Identify which cell holds the provided text, then report its (X, Y) central coordinate. 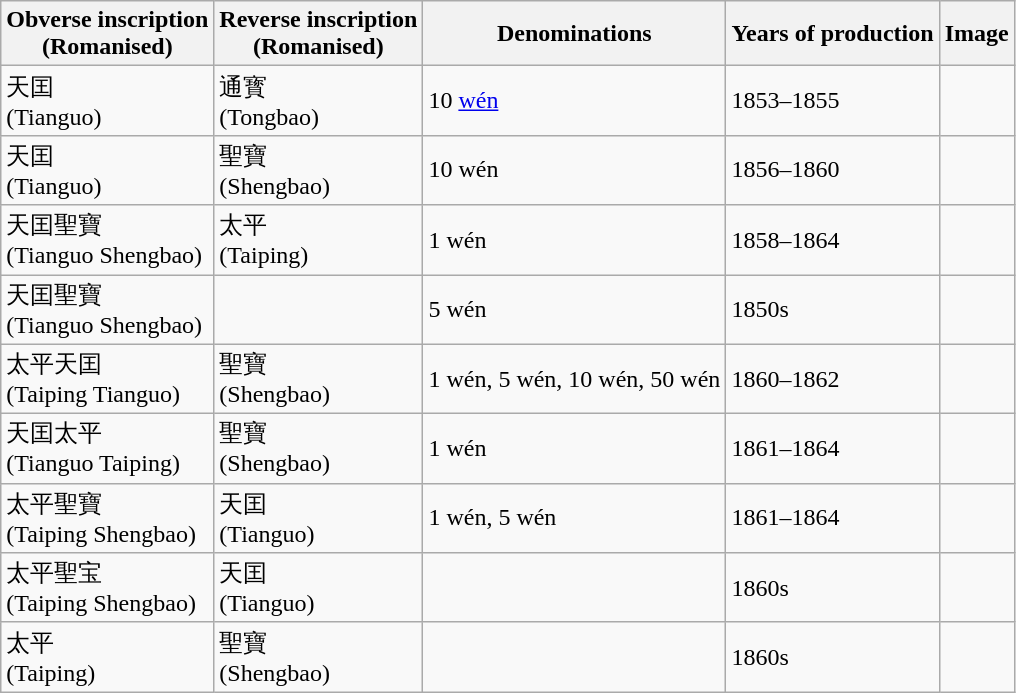
1 wén, 5 wén (574, 518)
1850s (832, 309)
Years of production (832, 34)
Obverse inscription(Romanised) (108, 34)
太平聖寶(Taiping Shengbao) (108, 518)
太平聖宝(Taiping Shengbao) (108, 588)
1 wén, 5 wén, 10 wén, 50 wén (574, 379)
1858–1864 (832, 240)
Denominations (574, 34)
Image (976, 34)
1853–1855 (832, 101)
5 wén (574, 309)
通寳(Tongbao) (318, 101)
1860–1862 (832, 379)
1856–1860 (832, 170)
Reverse inscription(Romanised) (318, 34)
天囯太平(Tianguo Taiping) (108, 449)
太平天囯(Taiping Tianguo) (108, 379)
